Determine the (X, Y) coordinate at the center of the cell enclosing the given text.  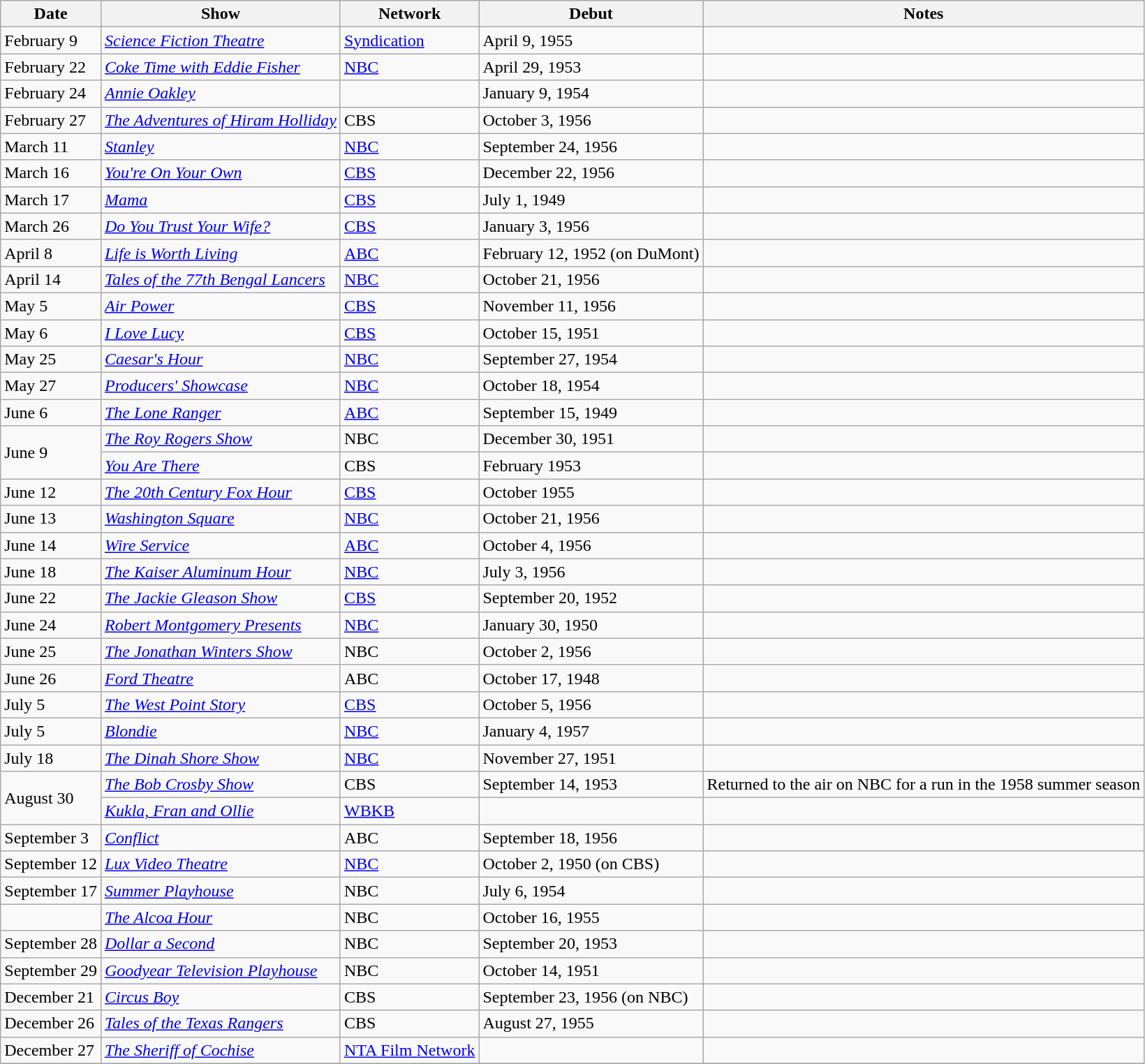
March 17 (51, 200)
April 29, 1953 (591, 67)
Producers' Showcase (221, 386)
September 20, 1952 (591, 598)
The West Point Story (221, 704)
The Alcoa Hour (221, 917)
June 6 (51, 413)
October 1955 (591, 492)
October 5, 1956 (591, 704)
Kukla, Fran and Ollie (221, 811)
July 1, 1949 (591, 200)
April 9, 1955 (591, 40)
WBKB (409, 811)
Coke Time with Eddie Fisher (221, 67)
October 14, 1951 (591, 970)
October 17, 1948 (591, 678)
September 20, 1953 (591, 944)
Wire Service (221, 545)
March 26 (51, 226)
May 27 (51, 386)
Returned to the air on NBC for a run in the 1958 summer season (924, 785)
Tales of the 77th Bengal Lancers (221, 279)
December 21 (51, 997)
September 18, 1956 (591, 838)
December 22, 1956 (591, 173)
December 30, 1951 (591, 439)
The Sheriff of Cochise (221, 1050)
December 27 (51, 1050)
Robert Montgomery Presents (221, 625)
February 24 (51, 94)
Network (409, 14)
June 14 (51, 545)
June 12 (51, 492)
You're On Your Own (221, 173)
December 26 (51, 1024)
February 9 (51, 40)
October 18, 1954 (591, 386)
The Kaiser Aluminum Hour (221, 572)
Blondie (221, 731)
September 15, 1949 (591, 413)
The Roy Rogers Show (221, 439)
October 2, 1950 (on CBS) (591, 864)
Stanley (221, 147)
June 22 (51, 598)
Circus Boy (221, 997)
Syndication (409, 40)
Conflict (221, 838)
Debut (591, 14)
May 6 (51, 333)
Caesar's Hour (221, 360)
February 22 (51, 67)
September 29 (51, 970)
September 17 (51, 891)
October 2, 1956 (591, 651)
Science Fiction Theatre (221, 40)
The Bob Crosby Show (221, 785)
June 18 (51, 572)
March 11 (51, 147)
July 6, 1954 (591, 891)
April 8 (51, 253)
Date (51, 14)
February 12, 1952 (on DuMont) (591, 253)
May 25 (51, 360)
September 27, 1954 (591, 360)
Washington Square (221, 519)
The Adventures of Hiram Holliday (221, 120)
Ford Theatre (221, 678)
The Lone Ranger (221, 413)
March 16 (51, 173)
I Love Lucy (221, 333)
NTA Film Network (409, 1050)
September 24, 1956 (591, 147)
October 3, 1956 (591, 120)
September 3 (51, 838)
November 11, 1956 (591, 306)
October 4, 1956 (591, 545)
January 30, 1950 (591, 625)
Life is Worth Living (221, 253)
August 30 (51, 798)
Air Power (221, 306)
June 9 (51, 452)
October 16, 1955 (591, 917)
January 4, 1957 (591, 731)
September 12 (51, 864)
September 28 (51, 944)
February 27 (51, 120)
June 13 (51, 519)
The Jonathan Winters Show (221, 651)
August 27, 1955 (591, 1024)
Goodyear Television Playhouse (221, 970)
The Jackie Gleason Show (221, 598)
July 18 (51, 758)
Annie Oakley (221, 94)
February 1953 (591, 466)
You Are There (221, 466)
July 3, 1956 (591, 572)
June 25 (51, 651)
November 27, 1951 (591, 758)
September 14, 1953 (591, 785)
April 14 (51, 279)
Do You Trust Your Wife? (221, 226)
January 3, 1956 (591, 226)
Lux Video Theatre (221, 864)
May 5 (51, 306)
January 9, 1954 (591, 94)
Notes (924, 14)
The 20th Century Fox Hour (221, 492)
June 26 (51, 678)
Dollar a Second (221, 944)
October 15, 1951 (591, 333)
September 23, 1956 (on NBC) (591, 997)
Summer Playhouse (221, 891)
Mama (221, 200)
June 24 (51, 625)
Show (221, 14)
The Dinah Shore Show (221, 758)
Tales of the Texas Rangers (221, 1024)
